For the text-containing cell, return its midpoint in [X, Y] coordinate format. 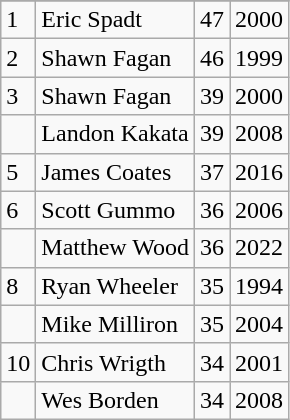
Mike Milliron [116, 324]
5 [18, 172]
Chris Wrigth [116, 362]
8 [18, 286]
1 [18, 20]
2001 [260, 362]
3 [18, 96]
10 [18, 362]
Wes Borden [116, 400]
37 [212, 172]
Ryan Wheeler [116, 286]
2022 [260, 248]
1994 [260, 286]
2016 [260, 172]
Eric Spadt [116, 20]
2006 [260, 210]
46 [212, 58]
Matthew Wood [116, 248]
2004 [260, 324]
James Coates [116, 172]
1999 [260, 58]
47 [212, 20]
Scott Gummo [116, 210]
6 [18, 210]
2 [18, 58]
Landon Kakata [116, 134]
